Pinpoint the cell where the given text exists, returning its (x, y) midpoint coordinate. 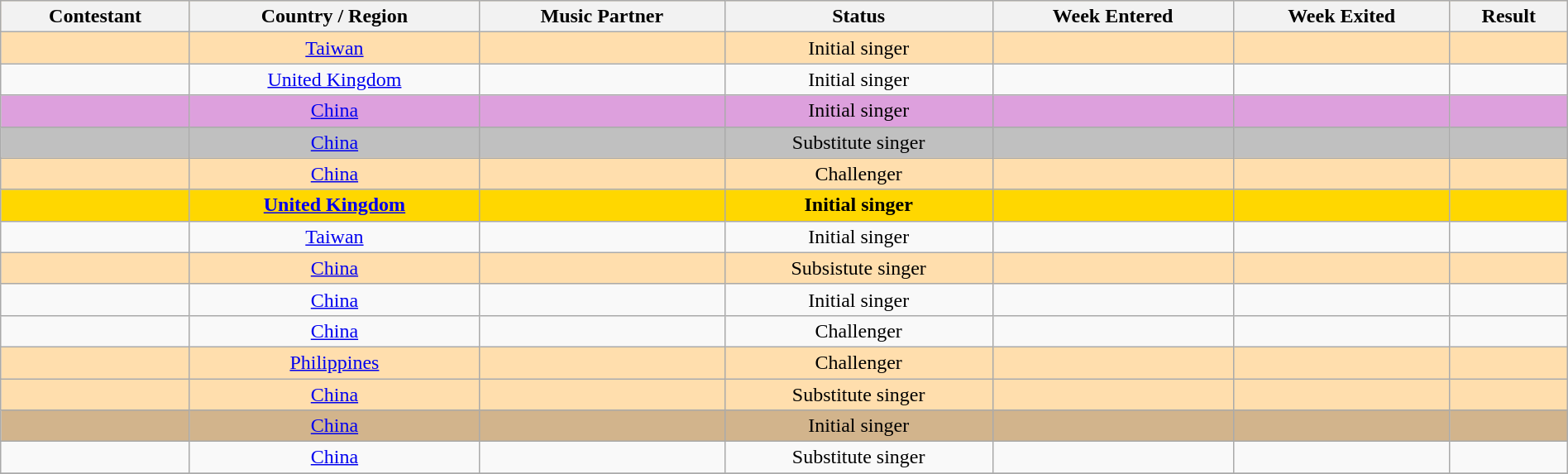
Status (858, 17)
Contestant (96, 17)
Week Entered (1113, 17)
Subsistute singer (858, 268)
Result (1508, 17)
Country / Region (334, 17)
Philippines (334, 362)
Week Exited (1341, 17)
Music Partner (602, 17)
